Output the [X, Y] coordinate of the center of the cell containing the given text.  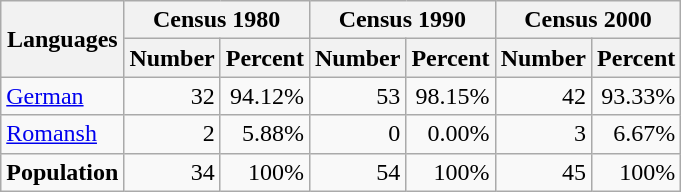
3 [543, 134]
Romansh [62, 134]
32 [172, 96]
54 [357, 172]
45 [543, 172]
Census 1990 [402, 20]
Census 1980 [217, 20]
2 [172, 134]
6.67% [636, 134]
Languages [62, 39]
Census 2000 [588, 20]
53 [357, 96]
0.00% [450, 134]
34 [172, 172]
5.88% [264, 134]
94.12% [264, 96]
0 [357, 134]
98.15% [450, 96]
93.33% [636, 96]
German [62, 96]
Population [62, 172]
42 [543, 96]
